Return the [x, y] coordinate for the center point of the cell that contains the specified text.  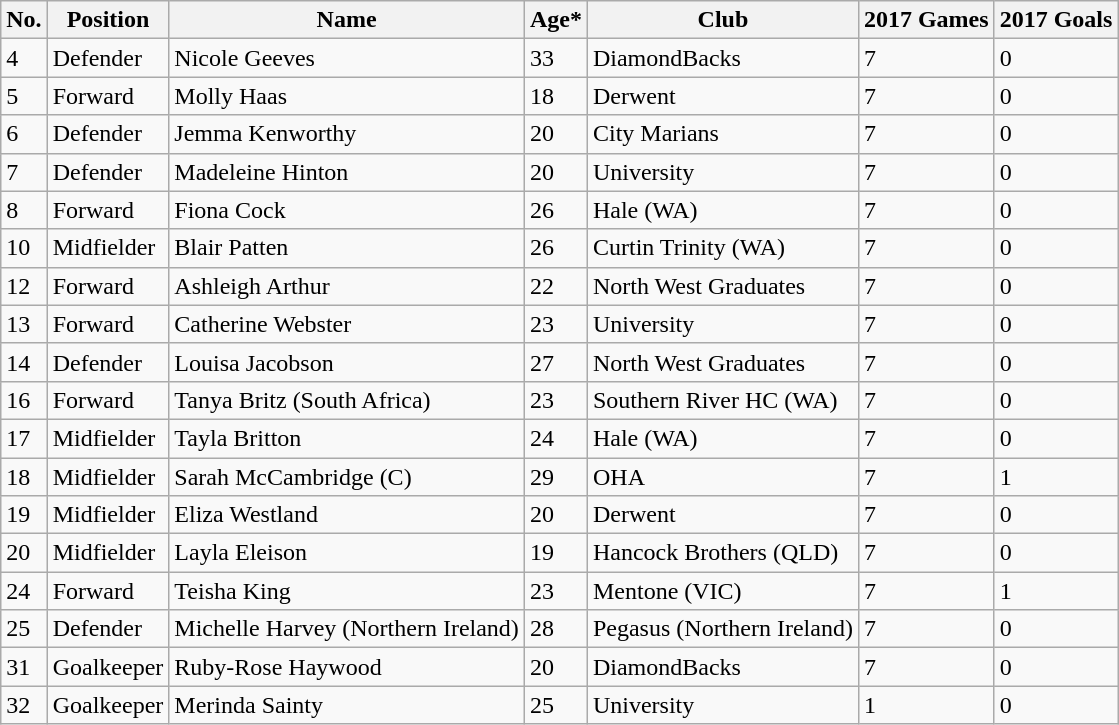
Southern River HC (WA) [722, 400]
Louisa Jacobson [347, 362]
Merinda Sainty [347, 705]
Club [722, 20]
City Marians [722, 134]
OHA [722, 477]
Name [347, 20]
10 [24, 248]
Michelle Harvey (Northern Ireland) [347, 629]
27 [556, 362]
4 [24, 58]
17 [24, 438]
14 [24, 362]
Blair Patten [347, 248]
Madeleine Hinton [347, 172]
16 [24, 400]
Jemma Kenworthy [347, 134]
Pegasus (Northern Ireland) [722, 629]
Mentone (VIC) [722, 591]
31 [24, 667]
29 [556, 477]
Ruby-Rose Haywood [347, 667]
Ashleigh Arthur [347, 286]
Age* [556, 20]
33 [556, 58]
2017 Games [926, 20]
28 [556, 629]
Position [108, 20]
Catherine Webster [347, 324]
32 [24, 705]
Tanya Britz (South Africa) [347, 400]
Layla Eleison [347, 553]
Curtin Trinity (WA) [722, 248]
5 [24, 96]
6 [24, 134]
Sarah McCambridge (C) [347, 477]
Tayla Britton [347, 438]
Fiona Cock [347, 210]
Teisha King [347, 591]
13 [24, 324]
Hancock Brothers (QLD) [722, 553]
Nicole Geeves [347, 58]
2017 Goals [1056, 20]
No. [24, 20]
22 [556, 286]
Molly Haas [347, 96]
8 [24, 210]
Eliza Westland [347, 515]
12 [24, 286]
